For the text-containing cell, return its midpoint in [X, Y] coordinate format. 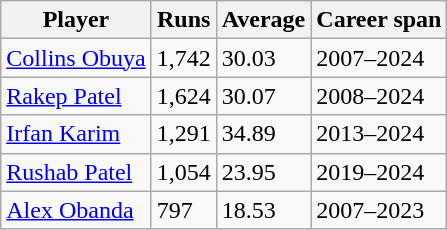
1,742 [184, 58]
Irfan Karim [76, 134]
Collins Obuya [76, 58]
797 [184, 210]
1,291 [184, 134]
2007–2024 [379, 58]
34.89 [264, 134]
23.95 [264, 172]
Rakep Patel [76, 96]
Runs [184, 20]
Rushab Patel [76, 172]
1,624 [184, 96]
Player [76, 20]
2013–2024 [379, 134]
30.07 [264, 96]
2008–2024 [379, 96]
1,054 [184, 172]
Career span [379, 20]
Alex Obanda [76, 210]
30.03 [264, 58]
Average [264, 20]
2007–2023 [379, 210]
18.53 [264, 210]
2019–2024 [379, 172]
